Identify which cell holds the provided text, then report its [x, y] central coordinate. 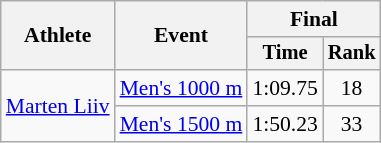
Rank [352, 54]
1:09.75 [284, 88]
Time [284, 54]
Marten Liiv [58, 106]
Event [182, 36]
1:50.23 [284, 124]
33 [352, 124]
Men's 1500 m [182, 124]
Men's 1000 m [182, 88]
18 [352, 88]
Final [314, 19]
Athlete [58, 36]
